Identify which cell holds the provided text, then report its [x, y] central coordinate. 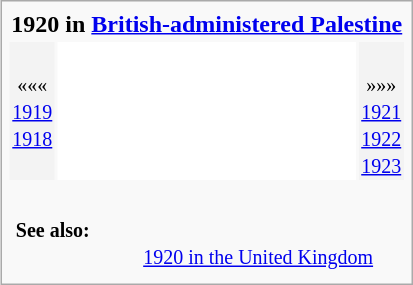
See also: 1920 in the United Kingdom [207, 230]
1920 in the United Kingdom [258, 244]
1920 in British-administered Palestine [207, 24]
»»»192119221923 [382, 111]
«««19191918 [32, 111]
See also: [60, 244]
